Locate the cell with the specified text and output its (X, Y) center coordinate. 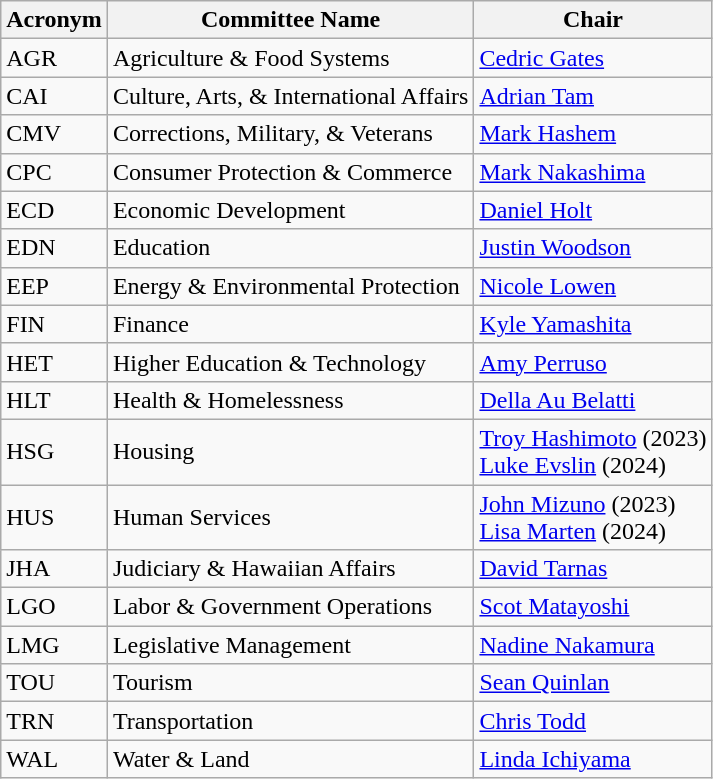
Housing (290, 452)
Linda Ichiyama (593, 759)
Tourism (290, 683)
Culture, Arts, & International Affairs (290, 96)
Economic Development (290, 210)
David Tarnas (593, 569)
Adrian Tam (593, 96)
Daniel Holt (593, 210)
Cedric Gates (593, 58)
FIN (54, 324)
Higher Education & Technology (290, 362)
LGO (54, 607)
HLT (54, 400)
Corrections, Military, & Veterans (290, 134)
Chair (593, 20)
Legislative Management (290, 645)
Energy & Environmental Protection (290, 286)
Mark Nakashima (593, 172)
HUS (54, 516)
Education (290, 248)
Health & Homelessness (290, 400)
Judiciary & Hawaiian Affairs (290, 569)
John Mizuno (2023)Lisa Marten (2024) (593, 516)
HSG (54, 452)
Mark Hashem (593, 134)
Transportation (290, 721)
Nadine Nakamura (593, 645)
Agriculture & Food Systems (290, 58)
WAL (54, 759)
Labor & Government Operations (290, 607)
Acronym (54, 20)
EDN (54, 248)
Della Au Belatti (593, 400)
Finance (290, 324)
Chris Todd (593, 721)
AGR (54, 58)
ECD (54, 210)
EEP (54, 286)
HET (54, 362)
CMV (54, 134)
Human Services (290, 516)
Amy Perruso (593, 362)
Nicole Lowen (593, 286)
Scot Matayoshi (593, 607)
CAI (54, 96)
Consumer Protection & Commerce (290, 172)
Kyle Yamashita (593, 324)
TRN (54, 721)
Sean Quinlan (593, 683)
Justin Woodson (593, 248)
Troy Hashimoto (2023)Luke Evslin (2024) (593, 452)
LMG (54, 645)
Committee Name (290, 20)
CPC (54, 172)
JHA (54, 569)
TOU (54, 683)
Water & Land (290, 759)
